Output the (X, Y) coordinate of the center of the cell containing the given text.  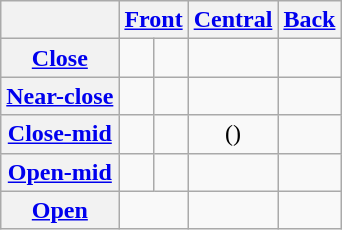
Open (60, 210)
Back (310, 20)
Central (233, 20)
Close (60, 58)
Open-mid (60, 172)
Near-close (60, 96)
Front (154, 20)
() (233, 134)
Close-mid (60, 134)
